Search for the cell housing the specified text and yield its (X, Y) center coordinate. 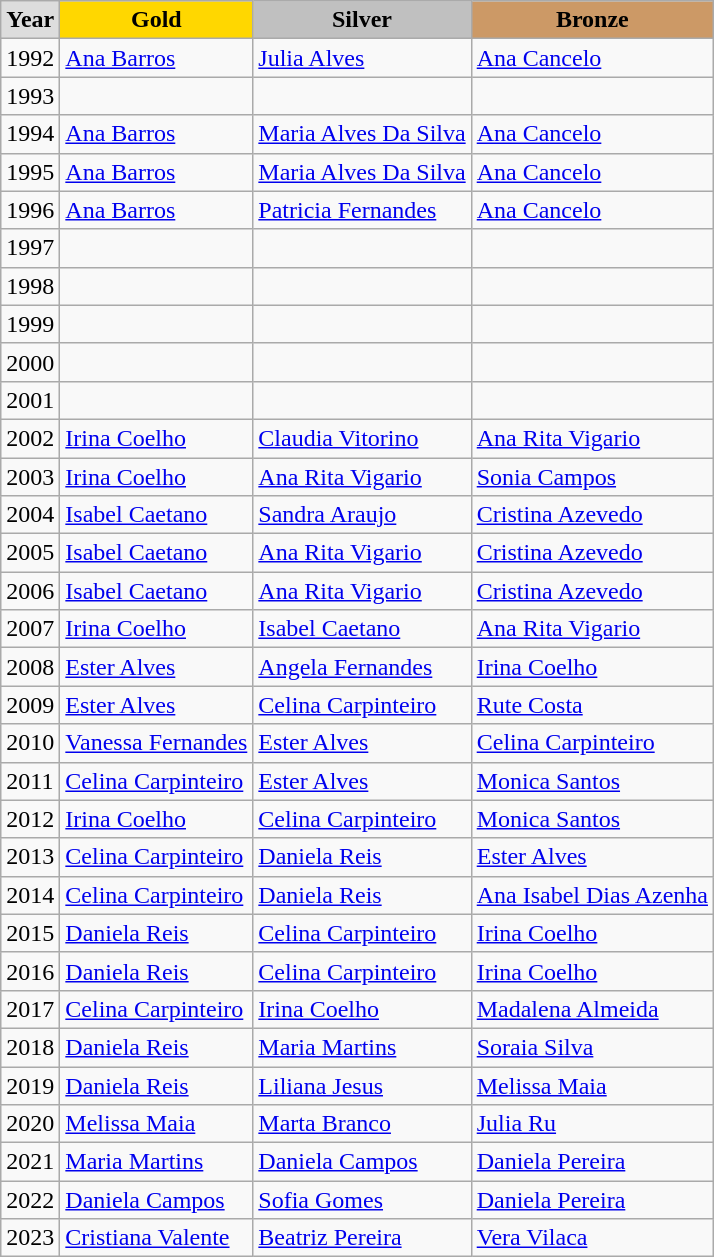
2019 (30, 1085)
1997 (30, 248)
Soraia Silva (592, 1047)
Patricia Fernandes (362, 210)
2001 (30, 400)
Silver (362, 20)
2002 (30, 438)
2006 (30, 591)
2022 (30, 1200)
1998 (30, 286)
2018 (30, 1047)
Vera Vilaca (592, 1238)
2008 (30, 667)
2017 (30, 1009)
1999 (30, 324)
2020 (30, 1124)
Bronze (592, 20)
2016 (30, 971)
1992 (30, 58)
2015 (30, 933)
1995 (30, 172)
Cristiana Valente (156, 1238)
2012 (30, 819)
Marta Branco (362, 1124)
Sandra Araujo (362, 515)
Julia Ru (592, 1124)
Liliana Jesus (362, 1085)
Beatriz Pereira (362, 1238)
2005 (30, 553)
Sonia Campos (592, 477)
Vanessa Fernandes (156, 743)
1996 (30, 210)
2011 (30, 781)
2004 (30, 515)
Julia Alves (362, 58)
2007 (30, 629)
2013 (30, 857)
Angela Fernandes (362, 667)
2010 (30, 743)
2023 (30, 1238)
Gold (156, 20)
Madalena Almeida (592, 1009)
1993 (30, 96)
Year (30, 20)
Sofia Gomes (362, 1200)
2003 (30, 477)
Claudia Vitorino (362, 438)
2014 (30, 895)
2000 (30, 362)
1994 (30, 134)
Rute Costa (592, 705)
2009 (30, 705)
2021 (30, 1162)
Ana Isabel Dias Azenha (592, 895)
